Identify which cell holds the provided text, then report its (X, Y) central coordinate. 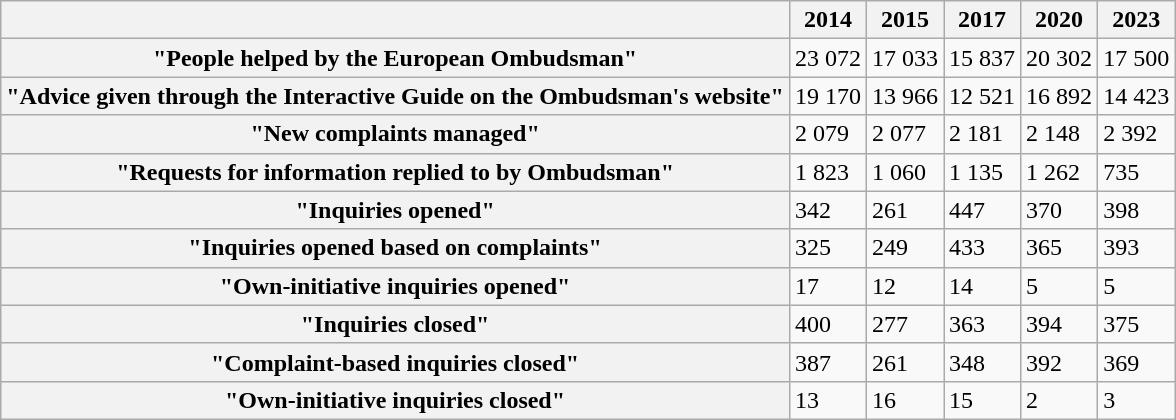
17 (828, 286)
387 (828, 362)
2020 (1060, 20)
2017 (982, 20)
249 (904, 248)
370 (1060, 210)
14 423 (1136, 96)
19 170 (828, 96)
12 (904, 286)
"Own-initiative inquiries opened" (396, 286)
12 521 (982, 96)
"Inquiries opened" (396, 210)
400 (828, 324)
"Requests for information replied to by Ombudsman" (396, 172)
2 079 (828, 134)
"Complaint-based inquiries closed" (396, 362)
277 (904, 324)
1 823 (828, 172)
1 135 (982, 172)
342 (828, 210)
13 966 (904, 96)
20 302 (1060, 58)
348 (982, 362)
393 (1136, 248)
1 060 (904, 172)
15 (982, 400)
2 148 (1060, 134)
325 (828, 248)
"People helped by the European Ombudsman" (396, 58)
"Inquiries opened based on complaints" (396, 248)
2023 (1136, 20)
447 (982, 210)
2015 (904, 20)
363 (982, 324)
433 (982, 248)
23 072 (828, 58)
17 033 (904, 58)
2 392 (1136, 134)
369 (1136, 362)
394 (1060, 324)
17 500 (1136, 58)
14 (982, 286)
1 262 (1060, 172)
392 (1060, 362)
735 (1136, 172)
2 181 (982, 134)
2 077 (904, 134)
375 (1136, 324)
15 837 (982, 58)
"New complaints managed" (396, 134)
3 (1136, 400)
"Inquiries closed" (396, 324)
398 (1136, 210)
13 (828, 400)
2 (1060, 400)
16 892 (1060, 96)
"Advice given through the Interactive Guide on the Ombudsman's website" (396, 96)
"Own-initiative inquiries closed" (396, 400)
16 (904, 400)
2014 (828, 20)
365 (1060, 248)
